For the text-containing cell, return its midpoint in (X, Y) coordinate format. 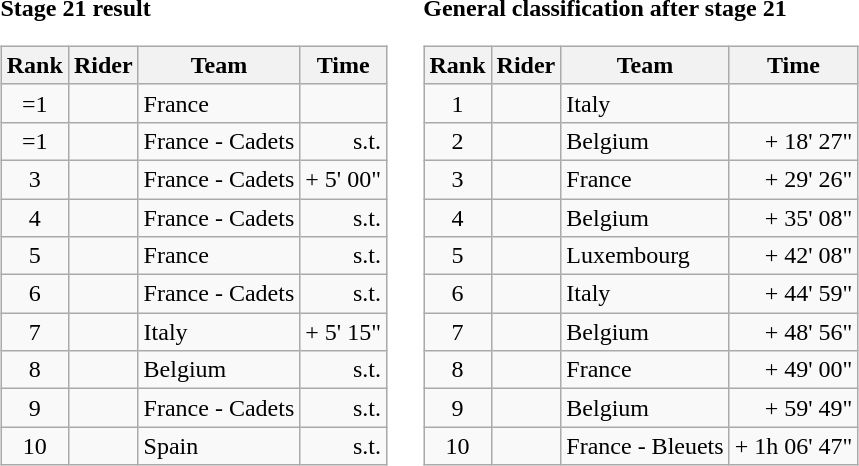
Luxembourg (645, 256)
+ 29' 26" (794, 179)
+ 59' 49" (794, 408)
+ 1h 06' 47" (794, 446)
France - Bleuets (645, 446)
Spain (219, 446)
+ 5' 15" (344, 332)
+ 5' 00" (344, 179)
+ 42' 08" (794, 256)
1 (458, 103)
+ 48' 56" (794, 332)
+ 49' 00" (794, 370)
2 (458, 141)
+ 44' 59" (794, 294)
+ 18' 27" (794, 141)
+ 35' 08" (794, 217)
